Detect which cell encompasses the target text, then output its [x, y] center coordinate. 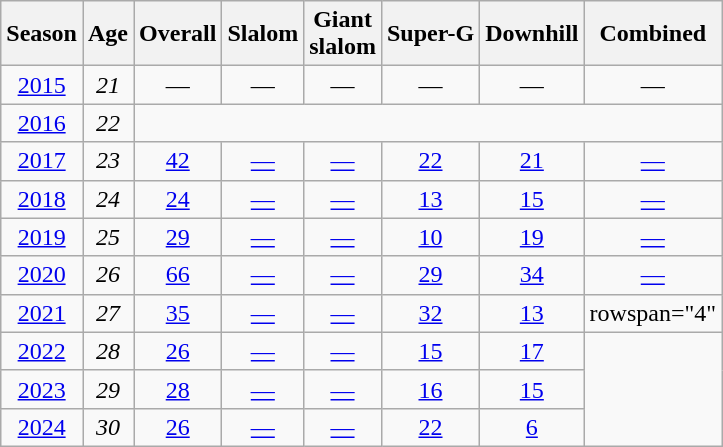
2015 [42, 85]
Super-G [430, 34]
Overall [178, 34]
66 [178, 275]
2018 [42, 199]
30 [108, 427]
32 [430, 313]
42 [178, 161]
19 [532, 237]
Combined [653, 34]
2019 [42, 237]
10 [430, 237]
Season [42, 34]
Age [108, 34]
2023 [42, 389]
6 [532, 427]
25 [108, 237]
17 [532, 351]
35 [178, 313]
2016 [42, 123]
2020 [42, 275]
2021 [42, 313]
16 [430, 389]
rowspan="4" [653, 313]
Giantslalom [343, 34]
Downhill [532, 34]
2017 [42, 161]
23 [108, 161]
27 [108, 313]
34 [532, 275]
2024 [42, 427]
2022 [42, 351]
Slalom [263, 34]
